Detect which cell encompasses the target text, then output its [X, Y] center coordinate. 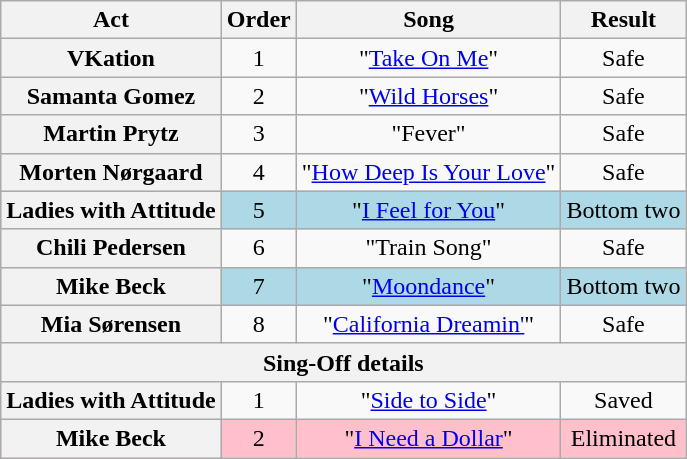
"Train Song" [428, 248]
Eliminated [624, 438]
VKation [111, 58]
Song [428, 20]
4 [258, 172]
Chili Pedersen [111, 248]
Mia Sørensen [111, 324]
Samanta Gomez [111, 96]
"How Deep Is Your Love" [428, 172]
Saved [624, 400]
Morten Nørgaard [111, 172]
"Moondance" [428, 286]
Act [111, 20]
"I Need a Dollar" [428, 438]
"Take On Me" [428, 58]
7 [258, 286]
Result [624, 20]
Sing-Off details [344, 362]
5 [258, 210]
8 [258, 324]
"Fever" [428, 134]
Order [258, 20]
"I Feel for You" [428, 210]
"Side to Side" [428, 400]
6 [258, 248]
Martin Prytz [111, 134]
3 [258, 134]
"Wild Horses" [428, 96]
"California Dreamin'" [428, 324]
